Detect which cell encompasses the target text, then output its [x, y] center coordinate. 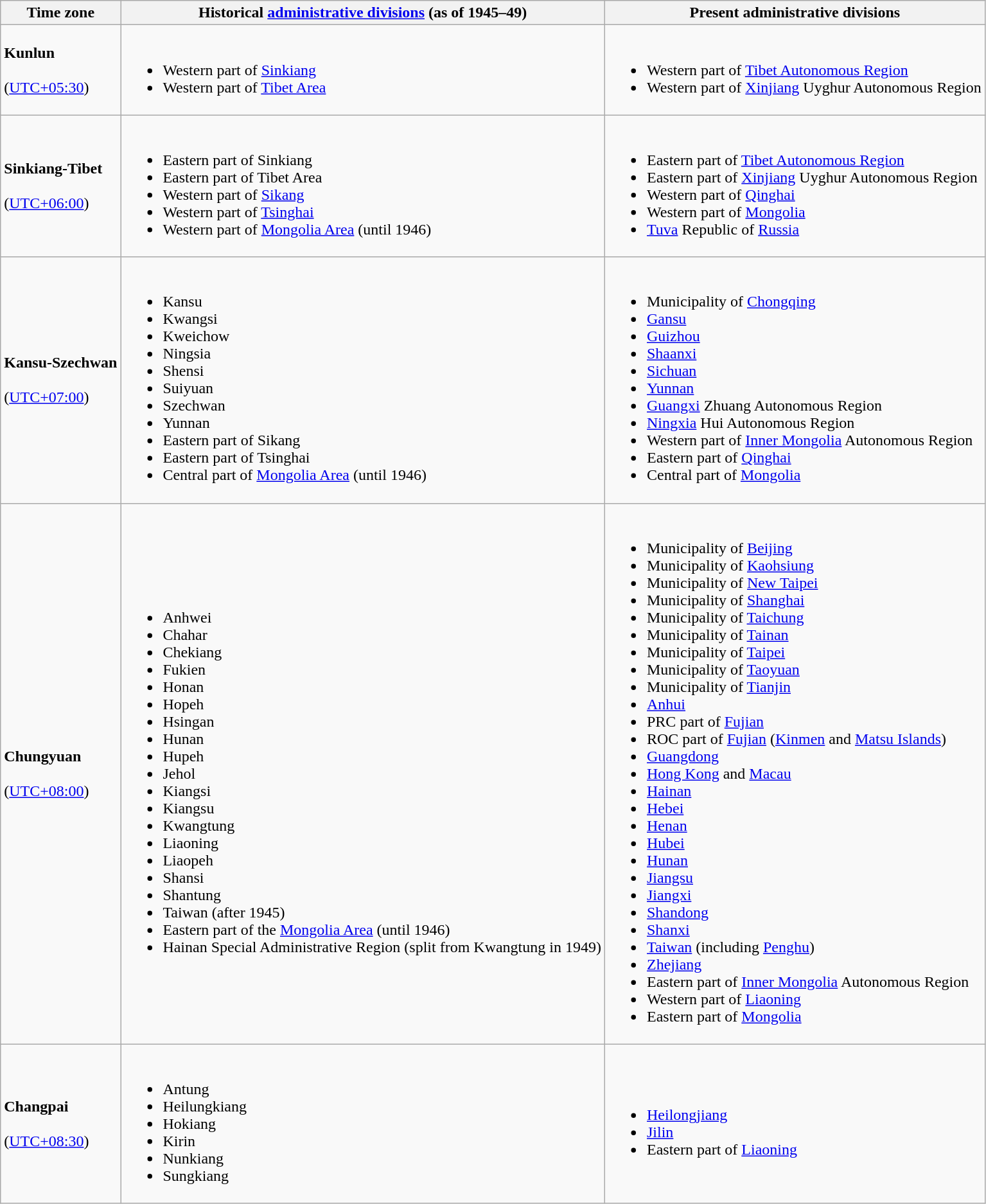
KansuKwangsiKweichowNingsiaShensiSuiyuanSzechwanYunnanEastern part of SikangEastern part of TsinghaiCentral part of Mongolia Area (until 1946) [363, 380]
Eastern part of SinkiangEastern part of Tibet AreaWestern part of SikangWestern part of TsinghaiWestern part of Mongolia Area (until 1946) [363, 186]
Changpai(UTC+08:30) [60, 1124]
Historical administrative divisions (as of 1945–49) [363, 13]
Kunlun(UTC+05:30) [60, 70]
Kansu-Szechwan(UTC+07:00) [60, 380]
Western part of Tibet Autonomous RegionWestern part of Xinjiang Uyghur Autonomous Region [795, 70]
Chungyuan(UTC+08:00) [60, 774]
AntungHeilungkiangHokiangKirinNunkiangSungkiang [363, 1124]
Western part of SinkiangWestern part of Tibet Area [363, 70]
Time zone [60, 13]
Sinkiang-Tibet(UTC+06:00) [60, 186]
Present administrative divisions [795, 13]
HeilongjiangJilinEastern part of Liaoning [795, 1124]
